For the text-containing cell, return its midpoint in (x, y) coordinate format. 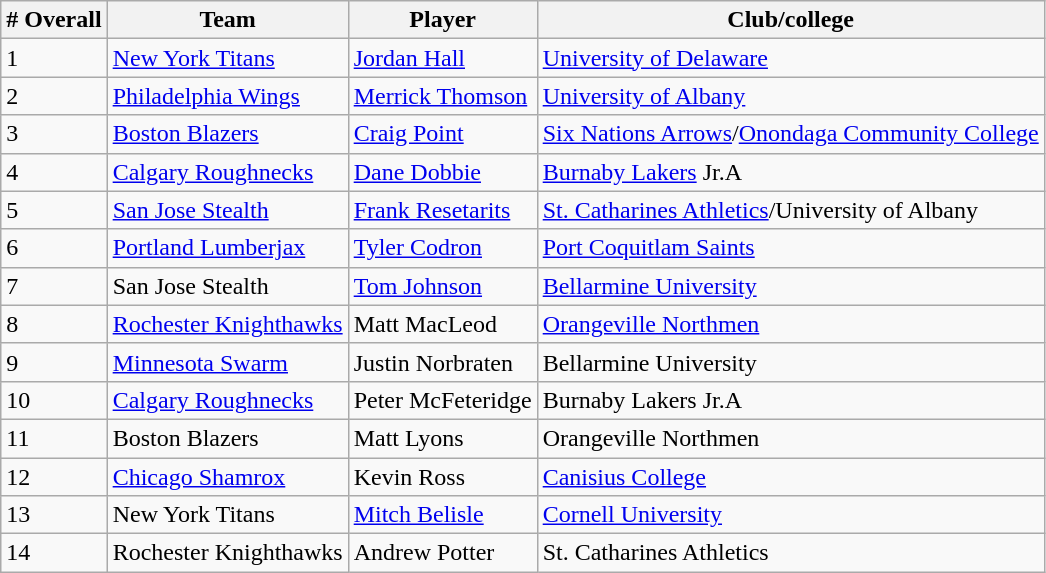
Merrick Thomson (442, 96)
Tom Johnson (442, 286)
Six Nations Arrows/Onondaga Community College (790, 134)
Craig Point (442, 134)
St. Catharines Athletics (790, 553)
Cornell University (790, 515)
Justin Norbraten (442, 362)
Canisius College (790, 477)
Club/college (790, 20)
4 (54, 172)
10 (54, 400)
Kevin Ross (442, 477)
Dane Dobbie (442, 172)
14 (54, 553)
5 (54, 210)
12 (54, 477)
Matt MacLeod (442, 324)
6 (54, 248)
# Overall (54, 20)
Portland Lumberjax (228, 248)
University of Delaware (790, 58)
Frank Resetarits (442, 210)
Player (442, 20)
11 (54, 438)
Peter McFeteridge (442, 400)
8 (54, 324)
9 (54, 362)
Minnesota Swarm (228, 362)
University of Albany (790, 96)
St. Catharines Athletics/University of Albany (790, 210)
Chicago Shamrox (228, 477)
13 (54, 515)
Matt Lyons (442, 438)
Port Coquitlam Saints (790, 248)
Jordan Hall (442, 58)
Tyler Codron (442, 248)
Team (228, 20)
3 (54, 134)
1 (54, 58)
7 (54, 286)
Philadelphia Wings (228, 96)
Andrew Potter (442, 553)
2 (54, 96)
Mitch Belisle (442, 515)
